Scan for the cell matching the given text and deliver its [X, Y] coordinate at center. 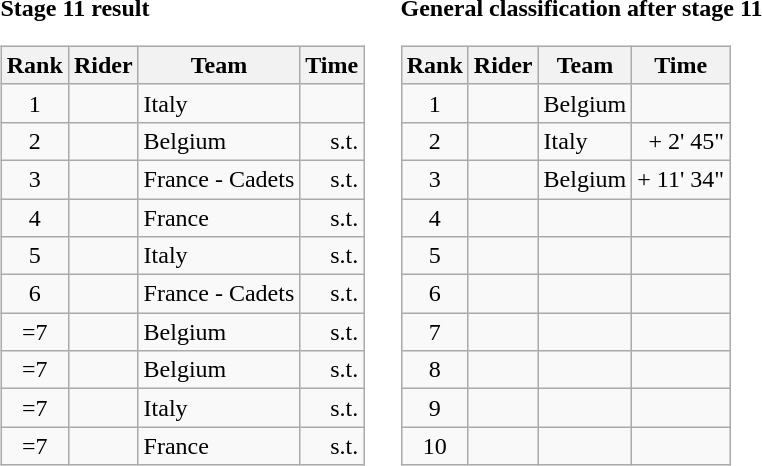
10 [434, 446]
+ 11' 34" [681, 179]
8 [434, 370]
9 [434, 408]
7 [434, 332]
+ 2' 45" [681, 141]
